For the text-containing cell, return its midpoint in (x, y) coordinate format. 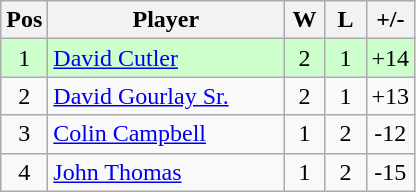
+/- (390, 20)
-15 (390, 172)
+14 (390, 58)
David Gourlay Sr. (166, 96)
L (346, 20)
Player (166, 20)
David Cutler (166, 58)
-12 (390, 134)
3 (24, 134)
W (304, 20)
4 (24, 172)
John Thomas (166, 172)
Colin Campbell (166, 134)
Pos (24, 20)
+13 (390, 96)
